Pinpoint the cell where the given text exists, returning its (X, Y) midpoint coordinate. 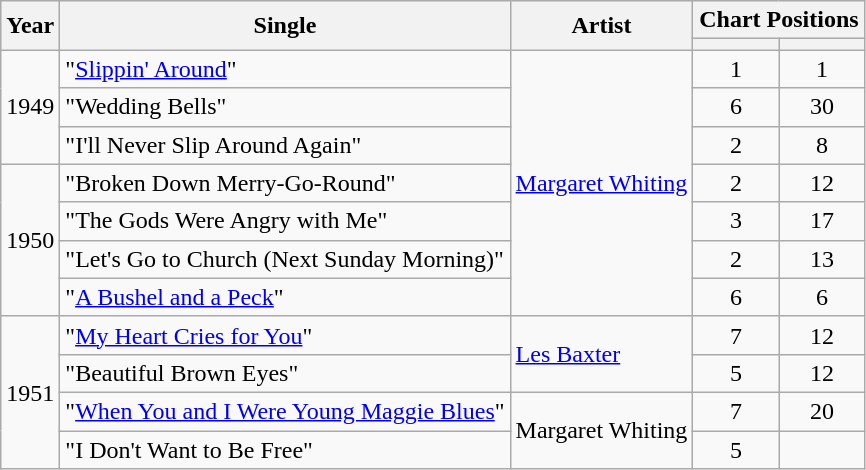
"Wedding Bells" (285, 107)
3 (736, 221)
"Slippin' Around" (285, 69)
Artist (602, 26)
"When You and I Were Young Maggie Blues" (285, 411)
Year (30, 26)
Single (285, 26)
17 (822, 221)
1951 (30, 392)
Les Baxter (602, 354)
1950 (30, 240)
"A Bushel and a Peck" (285, 297)
Chart Positions (779, 20)
"Let's Go to Church (Next Sunday Morning)" (285, 259)
13 (822, 259)
"I Don't Want to Be Free" (285, 449)
"I'll Never Slip Around Again" (285, 145)
20 (822, 411)
1949 (30, 107)
"My Heart Cries for You" (285, 335)
30 (822, 107)
"Broken Down Merry-Go-Round" (285, 183)
"The Gods Were Angry with Me" (285, 221)
8 (822, 145)
"Beautiful Brown Eyes" (285, 373)
